Provide the (x, y) coordinate of the cell's center where the given text is located.  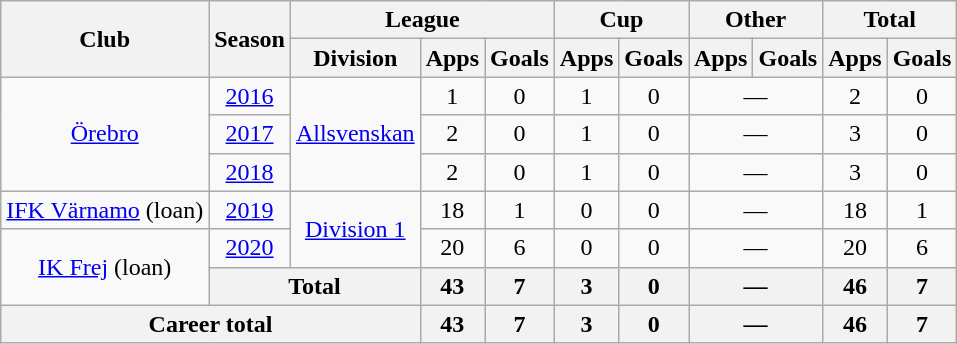
Örebro (105, 134)
League (422, 20)
IK Frej (loan) (105, 267)
2019 (250, 210)
Division 1 (355, 229)
Division (355, 58)
IFK Värnamo (loan) (105, 210)
Cup (621, 20)
Allsvenskan (355, 134)
2016 (250, 96)
2018 (250, 172)
Other (755, 20)
Season (250, 39)
Club (105, 39)
Career total (210, 324)
2017 (250, 134)
2020 (250, 248)
